Detect which cell encompasses the target text, then output its [X, Y] center coordinate. 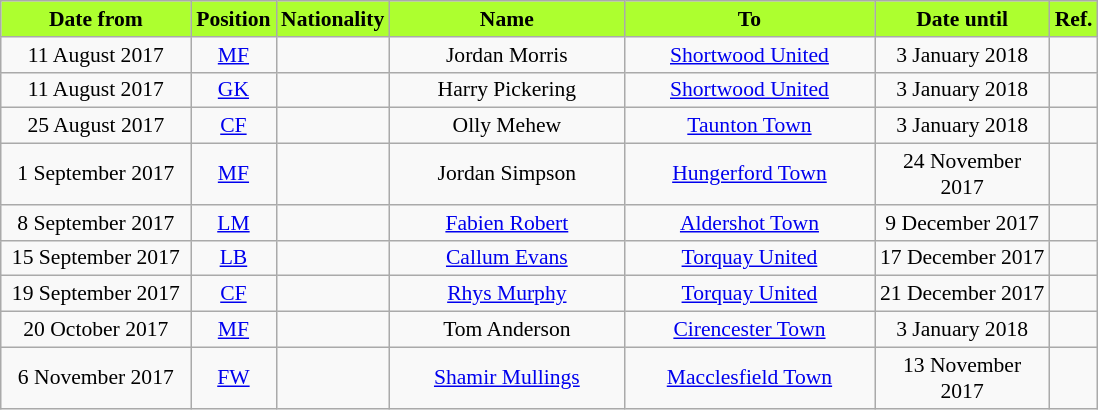
Olly Mehew [506, 126]
Macclesfield Town [749, 378]
To [749, 19]
LB [234, 258]
Taunton Town [749, 126]
Position [234, 19]
Callum Evans [506, 258]
LM [234, 223]
20 October 2017 [96, 330]
19 September 2017 [96, 294]
13 November 2017 [962, 378]
FW [234, 378]
GK [234, 90]
8 September 2017 [96, 223]
Fabien Robert [506, 223]
9 December 2017 [962, 223]
Harry Pickering [506, 90]
Shamir Mullings [506, 378]
6 November 2017 [96, 378]
Jordan Simpson [506, 174]
15 September 2017 [96, 258]
25 August 2017 [96, 126]
Rhys Murphy [506, 294]
24 November 2017 [962, 174]
21 December 2017 [962, 294]
Aldershot Town [749, 223]
Jordan Morris [506, 55]
Name [506, 19]
Cirencester Town [749, 330]
Ref. [1074, 19]
Tom Anderson [506, 330]
1 September 2017 [96, 174]
Hungerford Town [749, 174]
Nationality [332, 19]
17 December 2017 [962, 258]
Date from [96, 19]
Date until [962, 19]
